Scan for the cell matching the given text and deliver its [x, y] coordinate at center. 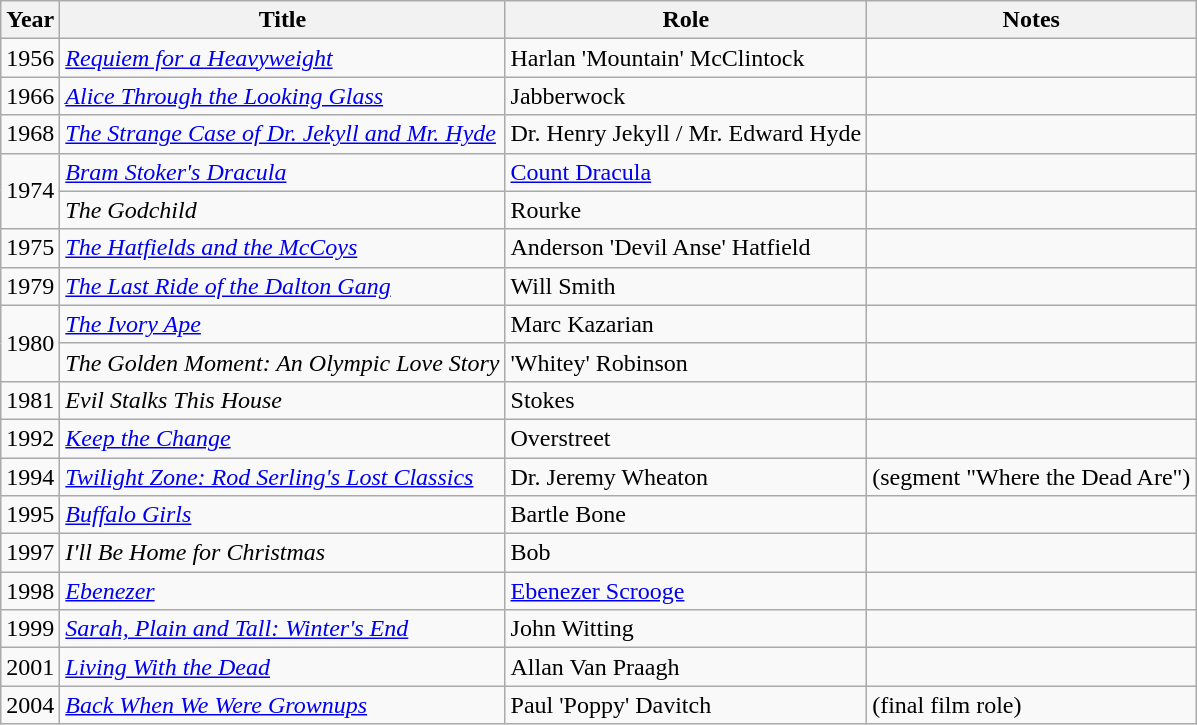
1981 [30, 400]
John Witting [686, 629]
The Godchild [282, 210]
2001 [30, 667]
'Whitey' Robinson [686, 362]
Marc Kazarian [686, 324]
Ebenezer [282, 591]
The Strange Case of Dr. Jekyll and Mr. Hyde [282, 134]
Bob [686, 553]
The Last Ride of the Dalton Gang [282, 286]
Harlan 'Mountain' McClintock [686, 58]
1956 [30, 58]
1974 [30, 191]
The Ivory Ape [282, 324]
1997 [30, 553]
Sarah, Plain and Tall: Winter's End [282, 629]
1979 [30, 286]
The Golden Moment: An Olympic Love Story [282, 362]
1992 [30, 438]
(segment "Where the Dead Are") [1032, 477]
Stokes [686, 400]
Rourke [686, 210]
Role [686, 20]
Count Dracula [686, 172]
Anderson 'Devil Anse' Hatfield [686, 248]
Dr. Jeremy Wheaton [686, 477]
The Hatfields and the McCoys [282, 248]
1966 [30, 96]
Bartle Bone [686, 515]
Jabberwock [686, 96]
Keep the Change [282, 438]
Evil Stalks This House [282, 400]
Year [30, 20]
Will Smith [686, 286]
Paul 'Poppy' Davitch [686, 705]
1968 [30, 134]
1995 [30, 515]
Overstreet [686, 438]
Alice Through the Looking Glass [282, 96]
Buffalo Girls [282, 515]
Dr. Henry Jekyll / Mr. Edward Hyde [686, 134]
1998 [30, 591]
1975 [30, 248]
Title [282, 20]
Bram Stoker's Dracula [282, 172]
Ebenezer Scrooge [686, 591]
I'll Be Home for Christmas [282, 553]
2004 [30, 705]
Living With the Dead [282, 667]
1994 [30, 477]
1999 [30, 629]
Twilight Zone: Rod Serling's Lost Classics [282, 477]
1980 [30, 343]
Allan Van Praagh [686, 667]
(final film role) [1032, 705]
Back When We Were Grownups [282, 705]
Notes [1032, 20]
Requiem for a Heavyweight [282, 58]
